Pinpoint the cell where the given text exists, returning its [X, Y] midpoint coordinate. 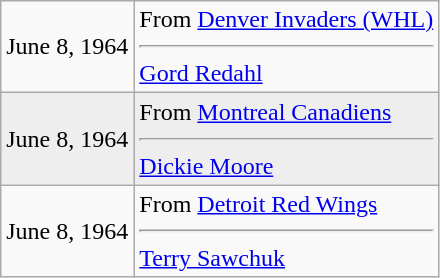
From Detroit Red WingsTerry Sawchuk [286, 231]
From Montreal CanadiensDickie Moore [286, 139]
From Denver Invaders (WHL)Gord Redahl [286, 47]
